Find where the given text appears and provide that cell's center as [X, Y] coordinate. 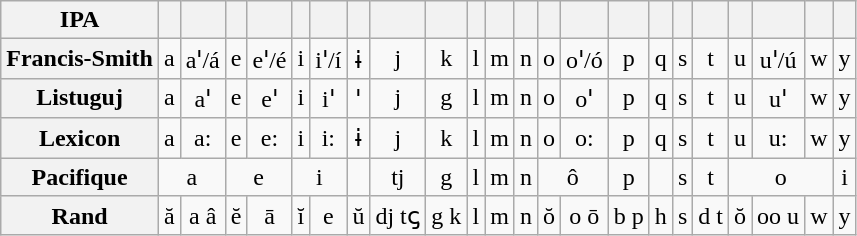
ŭ [358, 216]
iꞌ [328, 98]
uꞌ/ú [778, 59]
o: [584, 138]
uꞌ [778, 98]
b p [628, 216]
ô [572, 177]
i: [328, 138]
oꞌ/ó [584, 59]
ꞌ [358, 98]
Pacifique [80, 177]
e: [270, 138]
tj [398, 177]
g k [446, 216]
Listuguj [80, 98]
dj tc̡ [398, 216]
IPA [80, 20]
aꞌ [202, 98]
iꞌ/í [328, 59]
oo u [778, 216]
ā [270, 216]
Rand [80, 216]
h [660, 216]
aꞌ/á [202, 59]
ĭ [301, 216]
Lexicon [80, 138]
oꞌ [584, 98]
o ō [584, 216]
ĕ [236, 216]
eꞌ [270, 98]
u: [778, 138]
d t [711, 216]
ă [169, 216]
eꞌ/é [270, 59]
a: [202, 138]
Francis-Smith [80, 59]
a â [202, 216]
